Scan for the cell matching the given text and deliver its [X, Y] coordinate at center. 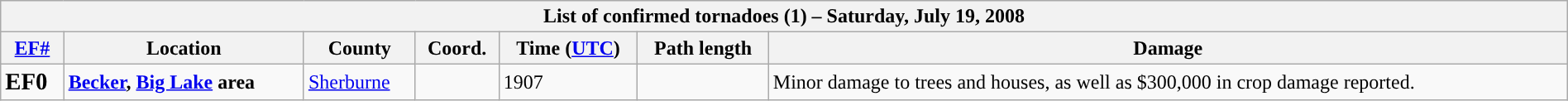
1907 [568, 82]
EF0 [32, 82]
County [359, 48]
List of confirmed tornadoes (1) – Saturday, July 19, 2008 [784, 17]
Location [184, 48]
Time (UTC) [568, 48]
EF# [32, 48]
Minor damage to trees and houses, as well as $300,000 in crop damage reported. [1168, 82]
Becker, Big Lake area [184, 82]
Sherburne [359, 82]
Damage [1168, 48]
Coord. [457, 48]
Path length [703, 48]
